From the cell containing the given text, extract its center point as [X, Y] coordinate. 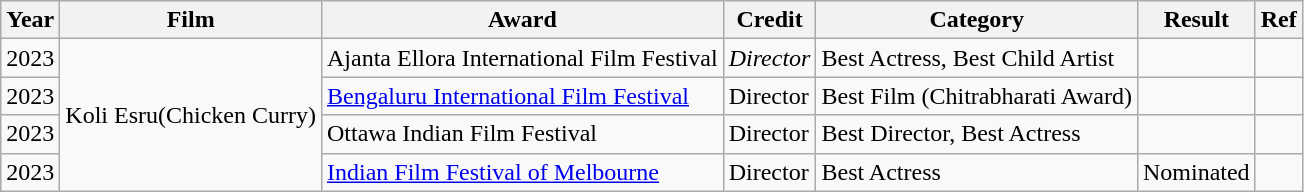
Credit [770, 20]
Ajanta Ellora International Film Festival [522, 58]
Award [522, 20]
Best Actress [976, 172]
Film [191, 20]
Category [976, 20]
Year [30, 20]
Koli Esru(Chicken Curry) [191, 115]
Best Director, Best Actress [976, 134]
Best Film (Chitrabharati Award) [976, 96]
Best Actress, Best Child Artist [976, 58]
Indian Film Festival of Melbourne [522, 172]
Ottawa Indian Film Festival [522, 134]
Ref [1278, 20]
Result [1196, 20]
Bengaluru International Film Festival [522, 96]
Nominated [1196, 172]
